Detect which cell encompasses the target text, then output its (X, Y) center coordinate. 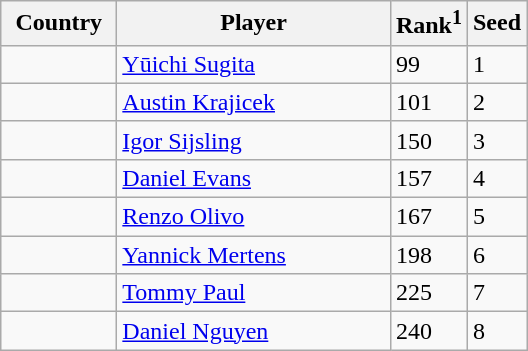
240 (428, 331)
150 (428, 140)
Igor Sijsling (254, 140)
Daniel Evans (254, 178)
Rank1 (428, 24)
5 (496, 217)
Daniel Nguyen (254, 331)
1 (496, 64)
101 (428, 102)
167 (428, 217)
2 (496, 102)
8 (496, 331)
Austin Krajicek (254, 102)
Country (59, 24)
Yannick Mertens (254, 255)
Player (254, 24)
99 (428, 64)
Yūichi Sugita (254, 64)
6 (496, 255)
157 (428, 178)
3 (496, 140)
7 (496, 293)
Tommy Paul (254, 293)
Seed (496, 24)
225 (428, 293)
Renzo Olivo (254, 217)
4 (496, 178)
198 (428, 255)
